Detect which cell encompasses the target text, then output its [x, y] center coordinate. 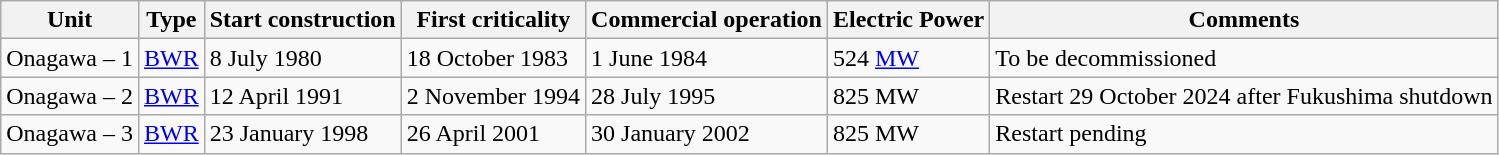
Restart 29 October 2024 after Fukushima shutdown [1244, 96]
Onagawa – 2 [70, 96]
Comments [1244, 20]
28 July 1995 [707, 96]
23 January 1998 [302, 134]
Electric Power [908, 20]
Commercial operation [707, 20]
8 July 1980 [302, 58]
Unit [70, 20]
Onagawa – 1 [70, 58]
18 October 1983 [493, 58]
26 April 2001 [493, 134]
30 January 2002 [707, 134]
1 June 1984 [707, 58]
2 November 1994 [493, 96]
Type [171, 20]
Onagawa – 3 [70, 134]
First criticality [493, 20]
12 April 1991 [302, 96]
524 MW [908, 58]
Restart pending [1244, 134]
Start construction [302, 20]
To be decommissioned [1244, 58]
